Return the (x, y) coordinate for the center point of the cell that contains the specified text.  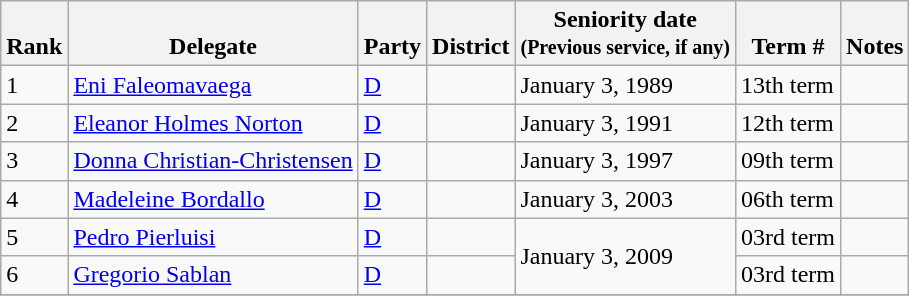
12th term (788, 123)
Pedro Pierluisi (213, 237)
1 (34, 85)
Gregorio Sablan (213, 275)
Rank (34, 34)
Seniority date(Previous service, if any) (626, 34)
5 (34, 237)
06th term (788, 199)
Notes (875, 34)
09th term (788, 161)
January 3, 2003 (626, 199)
January 3, 1997 (626, 161)
Delegate (213, 34)
Party (392, 34)
Eni Faleomavaega (213, 85)
Term # (788, 34)
January 3, 1989 (626, 85)
2 (34, 123)
Donna Christian-Christensen (213, 161)
Madeleine Bordallo (213, 199)
Eleanor Holmes Norton (213, 123)
January 3, 1991 (626, 123)
District (471, 34)
January 3, 2009 (626, 256)
3 (34, 161)
13th term (788, 85)
4 (34, 199)
6 (34, 275)
